Extract the [X, Y] coordinate from the center of the cell holding the provided text.  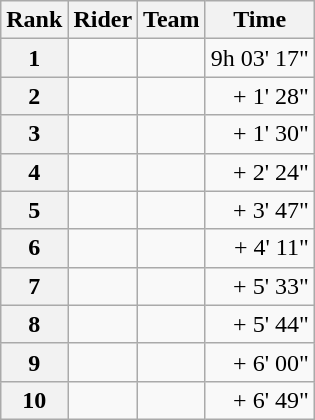
3 [34, 134]
+ 4' 11" [260, 248]
+ 6' 00" [260, 362]
+ 1' 30" [260, 134]
Rider [103, 20]
9 [34, 362]
+ 3' 47" [260, 210]
10 [34, 400]
Team [172, 20]
+ 5' 44" [260, 324]
8 [34, 324]
Time [260, 20]
+ 2' 24" [260, 172]
9h 03' 17" [260, 58]
4 [34, 172]
Rank [34, 20]
1 [34, 58]
2 [34, 96]
6 [34, 248]
5 [34, 210]
7 [34, 286]
+ 1' 28" [260, 96]
+ 6' 49" [260, 400]
+ 5' 33" [260, 286]
